Pinpoint the cell where the given text exists, returning its [X, Y] midpoint coordinate. 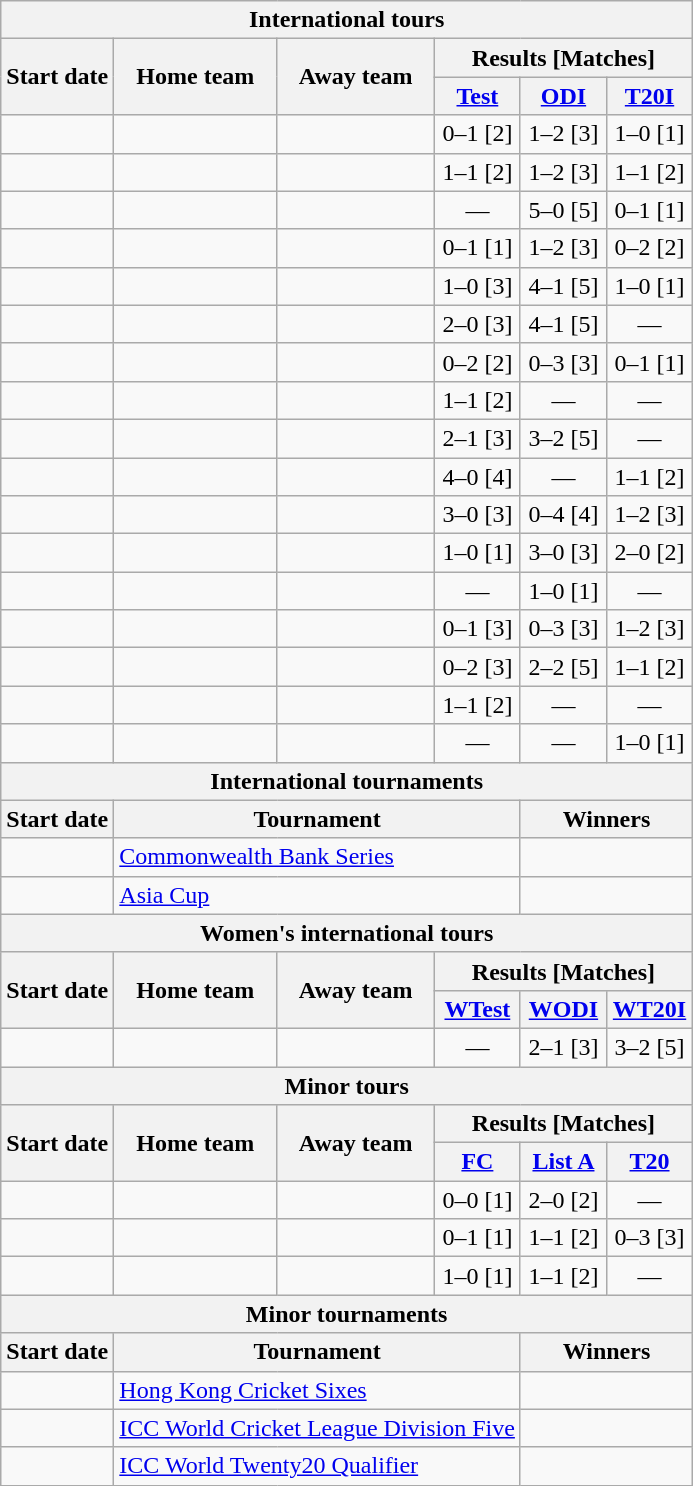
Women's international tours [347, 933]
0–1 [3] [477, 629]
Minor tours [347, 1085]
Hong Kong Cricket Sixes [318, 1390]
International tournaments [347, 781]
T20I [649, 96]
FC [477, 1162]
Minor tournaments [347, 1314]
5–0 [5] [563, 210]
0–1 [2] [477, 134]
WTest [477, 1009]
0–4 [4] [563, 515]
Commonwealth Bank Series [318, 857]
International tours [347, 20]
2–0 [3] [477, 324]
ICC World Cricket League Division Five [318, 1428]
WODI [563, 1009]
ODI [563, 96]
List A [563, 1162]
0–2 [3] [477, 667]
2–2 [5] [563, 667]
Test [477, 96]
ICC World Twenty20 Qualifier [318, 1466]
T20 [649, 1162]
4–0 [4] [477, 477]
Asia Cup [318, 895]
WT20I [649, 1009]
1–0 [3] [477, 286]
0–0 [1] [477, 1200]
